Detect which cell encompasses the target text, then output its (x, y) center coordinate. 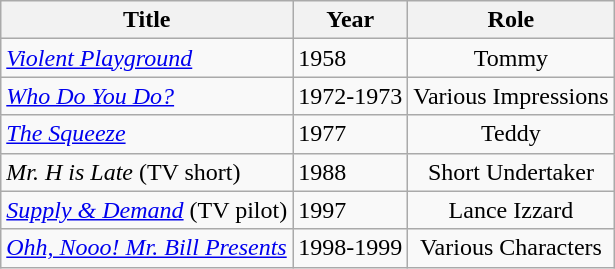
1988 (350, 172)
Role (511, 20)
Who Do You Do? (147, 96)
Ohh, Nooo! Mr. Bill Presents (147, 248)
Violent Playground (147, 58)
1997 (350, 210)
Mr. H is Late (TV short) (147, 172)
1958 (350, 58)
Lance Izzard (511, 210)
Various Impressions (511, 96)
The Squeeze (147, 134)
1972-1973 (350, 96)
Teddy (511, 134)
1998-1999 (350, 248)
Tommy (511, 58)
Various Characters (511, 248)
1977 (350, 134)
Year (350, 20)
Short Undertaker (511, 172)
Title (147, 20)
Supply & Demand (TV pilot) (147, 210)
